Output the [X, Y] coordinate of the center of the cell containing the given text.  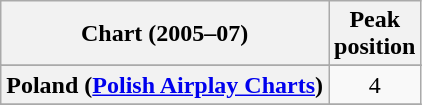
4 [375, 85]
Poland (Polish Airplay Charts) [165, 85]
Peakposition [375, 34]
Chart (2005–07) [165, 34]
